Find where the given text appears and provide that cell's center as (X, Y) coordinate. 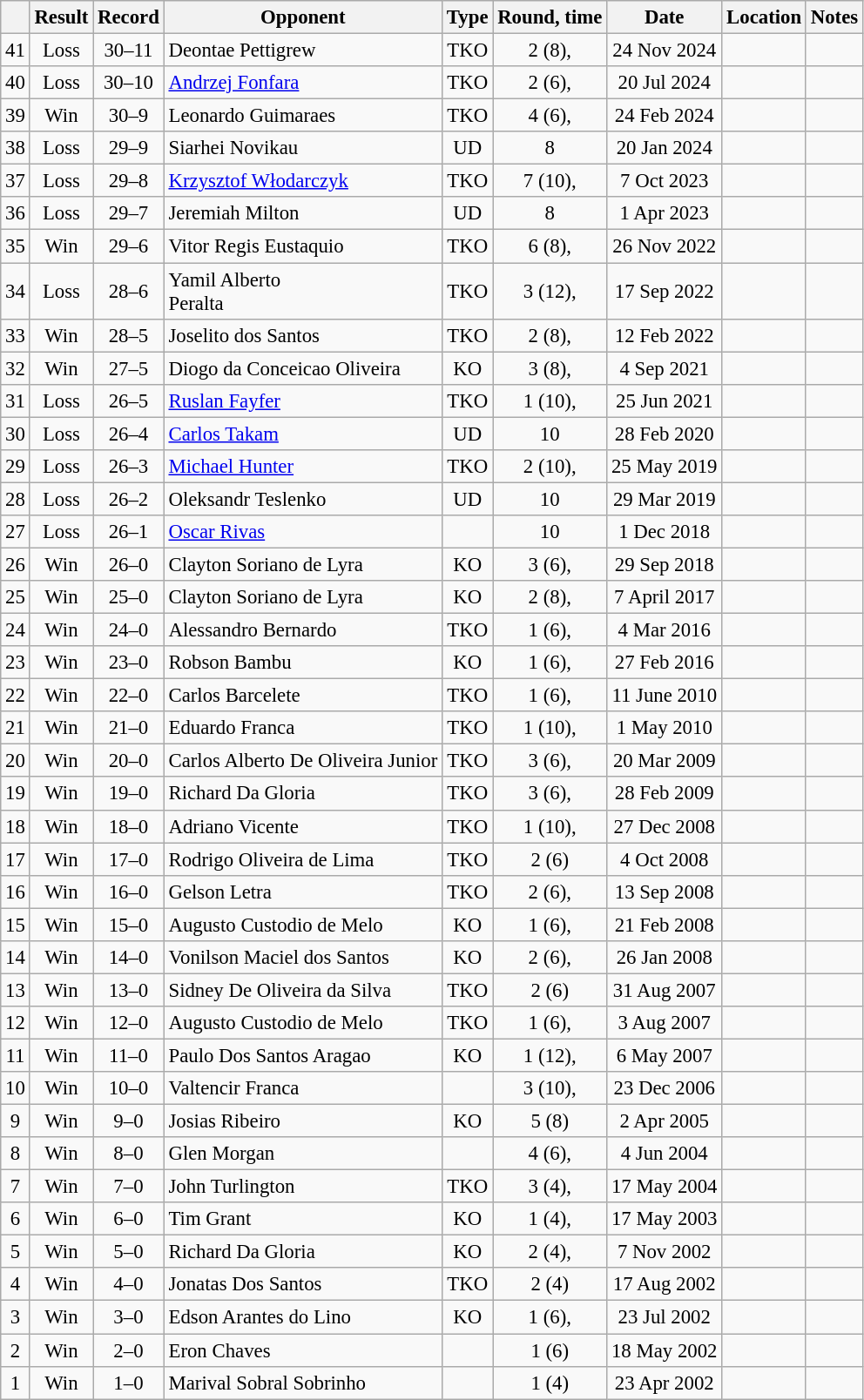
21–0 (129, 728)
19 (16, 794)
26 (16, 564)
6 (16, 1219)
11 (16, 1055)
3 Aug 2007 (665, 1023)
1 (12), (550, 1055)
2 (4), (550, 1252)
3 (10), (550, 1088)
1–0 (129, 1383)
Result (61, 17)
Eduardo Franca (303, 728)
17–0 (129, 859)
2–0 (129, 1350)
5 (8) (550, 1121)
33 (16, 335)
8–0 (129, 1154)
Glen Morgan (303, 1154)
1 (4), (550, 1219)
20 Jan 2024 (665, 148)
29 (16, 467)
30–11 (129, 50)
26–2 (129, 499)
21 (16, 728)
Jeremiah Milton (303, 213)
23 Dec 2006 (665, 1088)
Rodrigo Oliveira de Lima (303, 859)
Gelson Letra (303, 892)
3 (4), (550, 1187)
Carlos Takam (303, 434)
15 (16, 925)
6 May 2007 (665, 1055)
3–0 (129, 1317)
3 (8), (550, 368)
2 (10), (550, 467)
24–0 (129, 630)
27 Feb 2016 (665, 663)
35 (16, 246)
31 (16, 400)
6–0 (129, 1219)
17 May 2003 (665, 1219)
Paulo Dos Santos Aragao (303, 1055)
27 (16, 532)
29–9 (129, 148)
23 Apr 2002 (665, 1383)
24 Nov 2024 (665, 50)
38 (16, 148)
24 (16, 630)
Robson Bambu (303, 663)
26–1 (129, 532)
Alessandro Bernardo (303, 630)
25 (16, 597)
26–3 (129, 467)
Josias Ribeiro (303, 1121)
Opponent (303, 17)
Oleksandr Teslenko (303, 499)
15–0 (129, 925)
31 Aug 2007 (665, 990)
7 (10), (550, 181)
Adriano Vicente (303, 826)
29 Mar 2019 (665, 499)
Leonardo Guimaraes (303, 116)
22 (16, 696)
37 (16, 181)
Jonatas Dos Santos (303, 1284)
13 (16, 990)
28 Feb 2020 (665, 434)
Yamil AlbertoPeralta (303, 291)
7 (16, 1187)
4 Sep 2021 (665, 368)
Andrzej Fonfara (303, 83)
Location (765, 17)
Type (468, 17)
9–0 (129, 1121)
13 Sep 2008 (665, 892)
17 (16, 859)
22–0 (129, 696)
4 Mar 2016 (665, 630)
5–0 (129, 1252)
26 Jan 2008 (665, 958)
16–0 (129, 892)
Sidney De Oliveira da Silva (303, 990)
Deontae Pettigrew (303, 50)
Vitor Regis Eustaquio (303, 246)
30–9 (129, 116)
17 Sep 2022 (665, 291)
12 Feb 2022 (665, 335)
23–0 (129, 663)
4–0 (129, 1284)
Valtencir Franca (303, 1088)
Michael Hunter (303, 467)
28 Feb 2009 (665, 794)
25 May 2019 (665, 467)
17 May 2004 (665, 1187)
26–0 (129, 564)
1 Dec 2018 (665, 532)
30–10 (129, 83)
9 (16, 1121)
Ruslan Fayfer (303, 400)
7–0 (129, 1187)
2 Apr 2005 (665, 1121)
24 Feb 2024 (665, 116)
26–4 (129, 434)
30 (16, 434)
28–6 (129, 291)
29–8 (129, 181)
20 Mar 2009 (665, 761)
Siarhei Novikau (303, 148)
29 Sep 2018 (665, 564)
12 (16, 1023)
Edson Arantes do Lino (303, 1317)
27–5 (129, 368)
Oscar Rivas (303, 532)
25 Jun 2021 (665, 400)
6 (8), (550, 246)
Krzysztof Włodarczyk (303, 181)
11–0 (129, 1055)
Diogo da Conceicao Oliveira (303, 368)
27 Dec 2008 (665, 826)
Joselito dos Santos (303, 335)
40 (16, 83)
3 (16, 1317)
26 Nov 2022 (665, 246)
21 Feb 2008 (665, 925)
Carlos Barcelete (303, 696)
12–0 (129, 1023)
23 Jul 2002 (665, 1317)
19–0 (129, 794)
Carlos Alberto De Oliveira Junior (303, 761)
26–5 (129, 400)
34 (16, 291)
1 (4) (550, 1383)
41 (16, 50)
4 (16, 1284)
18 (16, 826)
5 (16, 1252)
1 (16, 1383)
4 Jun 2004 (665, 1154)
Eron Chaves (303, 1350)
John Turlington (303, 1187)
11 June 2010 (665, 696)
Marival Sobral Sobrinho (303, 1383)
1 (6) (550, 1350)
16 (16, 892)
17 Aug 2002 (665, 1284)
28–5 (129, 335)
Vonilson Maciel dos Santos (303, 958)
32 (16, 368)
29–7 (129, 213)
Record (129, 17)
29–6 (129, 246)
Notes (834, 17)
Round, time (550, 17)
18–0 (129, 826)
23 (16, 663)
20 Jul 2024 (665, 83)
Tim Grant (303, 1219)
20 (16, 761)
36 (16, 213)
Date (665, 17)
14 (16, 958)
20–0 (129, 761)
1 Apr 2023 (665, 213)
1 May 2010 (665, 728)
2 (4) (550, 1284)
10–0 (129, 1088)
7 Oct 2023 (665, 181)
4 Oct 2008 (665, 859)
28 (16, 499)
7 Nov 2002 (665, 1252)
7 April 2017 (665, 597)
18 May 2002 (665, 1350)
2 (16, 1350)
14–0 (129, 958)
25–0 (129, 597)
39 (16, 116)
3 (12), (550, 291)
13–0 (129, 990)
